For the text-containing cell, return its midpoint in (X, Y) coordinate format. 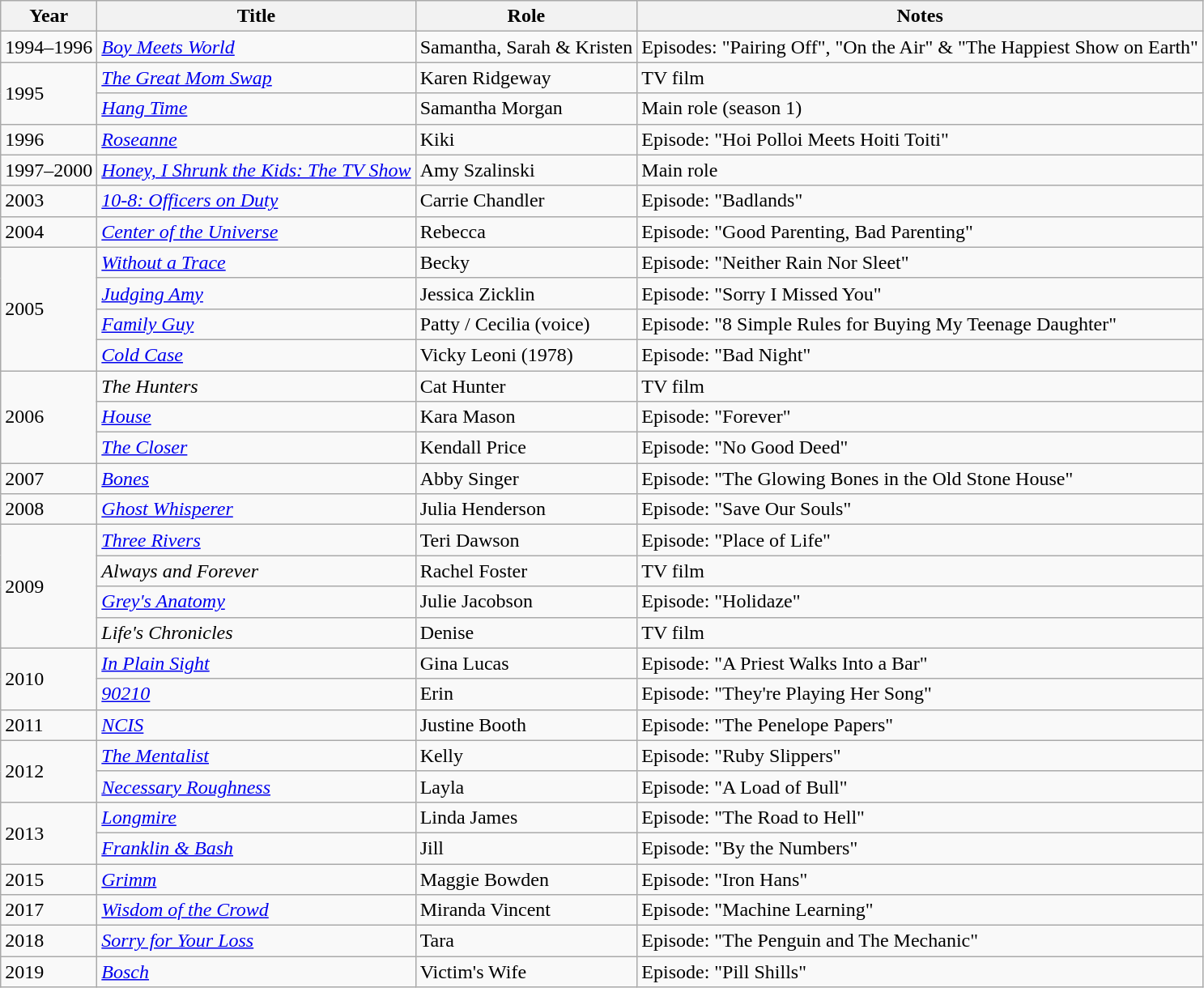
2015 (49, 879)
Hang Time (256, 109)
Always and Forever (256, 571)
2009 (49, 586)
Episode: "A Load of Bull" (920, 786)
Episode: "Forever" (920, 417)
Vicky Leoni (1978) (526, 355)
2003 (49, 201)
Episode: "Good Parenting, Bad Parenting" (920, 232)
Linda James (526, 817)
Episode: "They're Playing Her Song" (920, 694)
Episode: "Ruby Slippers" (920, 756)
Episode: "Machine Learning" (920, 910)
Title (256, 16)
Episode: "By the Numbers" (920, 848)
Bosch (256, 972)
1997–2000 (49, 170)
The Hunters (256, 386)
Becky (526, 262)
2004 (49, 232)
Grey's Anatomy (256, 602)
2005 (49, 309)
Rachel Foster (526, 571)
2011 (49, 725)
Franklin & Bash (256, 848)
2018 (49, 941)
Layla (526, 786)
Episode: "Hoi Polloi Meets Hoiti Toiti" (920, 139)
Miranda Vincent (526, 910)
2013 (49, 833)
90210 (256, 694)
Tara (526, 941)
Julie Jacobson (526, 602)
2006 (49, 417)
Episodes: "Pairing Off", "On the Air" & "The Happiest Show on Earth" (920, 47)
Episode: "Save Our Souls" (920, 509)
Episode: "Bad Night" (920, 355)
Episode: "The Penelope Papers" (920, 725)
Kendall Price (526, 448)
Kelly (526, 756)
Justine Booth (526, 725)
Grimm (256, 879)
Karen Ridgeway (526, 78)
The Great Mom Swap (256, 78)
Without a Trace (256, 262)
10-8: Officers on Duty (256, 201)
In Plain Sight (256, 663)
Bones (256, 479)
2012 (49, 771)
2007 (49, 479)
Victim's Wife (526, 972)
Teri Dawson (526, 540)
Roseanne (256, 139)
Rebecca (526, 232)
Carrie Chandler (526, 201)
Kiki (526, 139)
Necessary Roughness (256, 786)
Samantha Morgan (526, 109)
Episode: "The Penguin and The Mechanic" (920, 941)
Episode: "Badlands" (920, 201)
Cat Hunter (526, 386)
Boy Meets World (256, 47)
Main role (920, 170)
Episode: "8 Simple Rules for Buying My Teenage Daughter" (920, 324)
Julia Henderson (526, 509)
Role (526, 16)
Cold Case (256, 355)
1994–1996 (49, 47)
Jessica Zicklin (526, 293)
Life's Chronicles (256, 632)
Judging Amy (256, 293)
Longmire (256, 817)
Denise (526, 632)
Family Guy (256, 324)
Patty / Cecilia (voice) (526, 324)
Episode: "The Road to Hell" (920, 817)
Ghost Whisperer (256, 509)
Center of the Universe (256, 232)
NCIS (256, 725)
Kara Mason (526, 417)
2010 (49, 679)
1995 (49, 93)
Notes (920, 16)
Jill (526, 848)
Main role (season 1) (920, 109)
Episode: "Neither Rain Nor Sleet" (920, 262)
The Closer (256, 448)
Episode: "A Priest Walks Into a Bar" (920, 663)
2008 (49, 509)
2017 (49, 910)
The Mentalist (256, 756)
Episode: "No Good Deed" (920, 448)
House (256, 417)
Erin (526, 694)
Abby Singer (526, 479)
Gina Lucas (526, 663)
Episode: "Iron Hans" (920, 879)
Episode: "Sorry I Missed You" (920, 293)
Wisdom of the Crowd (256, 910)
Honey, I Shrunk the Kids: The TV Show (256, 170)
Episode: "The Glowing Bones in the Old Stone House" (920, 479)
2019 (49, 972)
Samantha, Sarah & Kristen (526, 47)
Year (49, 16)
Episode: "Holidaze" (920, 602)
Amy Szalinski (526, 170)
Maggie Bowden (526, 879)
Episode: "Pill Shills" (920, 972)
Three Rivers (256, 540)
Episode: "Place of Life" (920, 540)
1996 (49, 139)
Sorry for Your Loss (256, 941)
